Return [X, Y] of the center of cell containing provided text 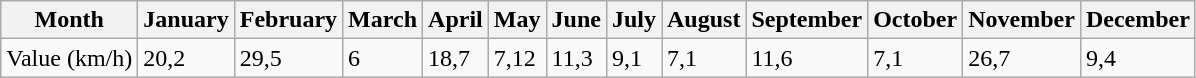
February [288, 20]
11,6 [807, 58]
March [383, 20]
6 [383, 58]
11,3 [576, 58]
July [634, 20]
January [186, 20]
September [807, 20]
August [704, 20]
Value (km/h) [70, 58]
9,4 [1138, 58]
29,5 [288, 58]
20,2 [186, 58]
18,7 [456, 58]
December [1138, 20]
7,12 [517, 58]
November [1022, 20]
Month [70, 20]
April [456, 20]
9,1 [634, 58]
26,7 [1022, 58]
June [576, 20]
May [517, 20]
October [916, 20]
